Identify which cell holds the provided text, then report its (X, Y) central coordinate. 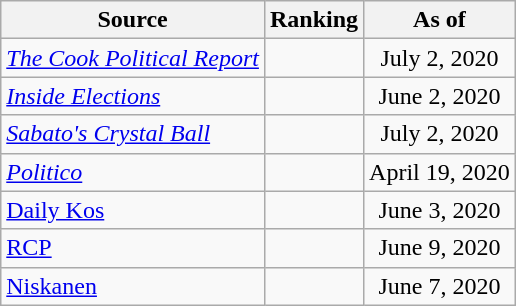
April 19, 2020 (440, 172)
The Cook Political Report (133, 58)
June 9, 2020 (440, 248)
June 3, 2020 (440, 210)
June 2, 2020 (440, 96)
Politico (133, 172)
Daily Kos (133, 210)
Ranking (314, 20)
As of (440, 20)
Sabato's Crystal Ball (133, 134)
Inside Elections (133, 96)
Source (133, 20)
RCP (133, 248)
Niskanen (133, 286)
June 7, 2020 (440, 286)
